Return the [X, Y] coordinate for the center point of the cell that contains the specified text.  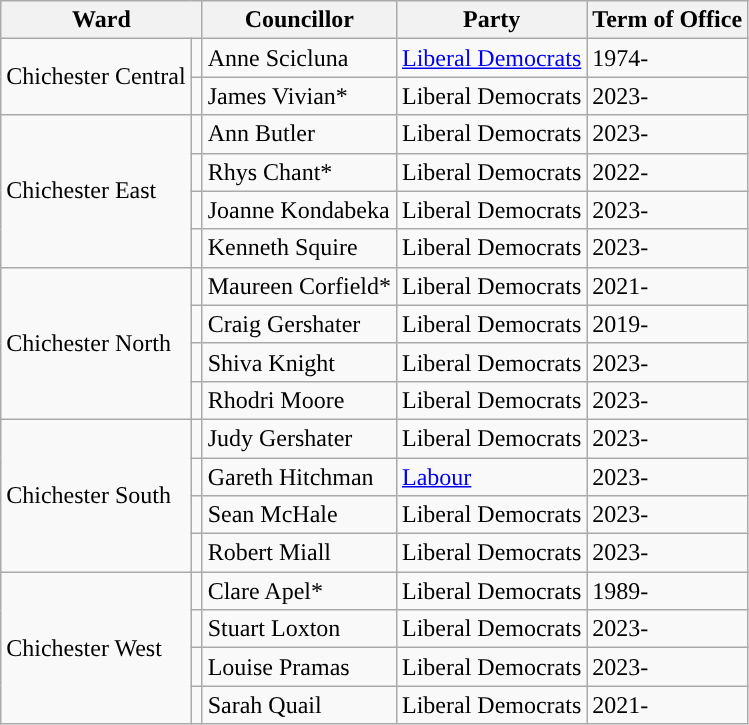
Anne Scicluna [299, 58]
Shiva Knight [299, 362]
2019- [668, 324]
Louise Pramas [299, 667]
Labour [491, 477]
1974- [668, 58]
Chichester North [96, 343]
Kenneth Squire [299, 248]
Maureen Corfield* [299, 286]
Sarah Quail [299, 705]
Term of Office [668, 20]
Joanne Kondabeka [299, 210]
Ann Butler [299, 134]
Robert Miall [299, 553]
Gareth Hitchman [299, 477]
Chichester West [96, 648]
Rhys Chant* [299, 172]
Sean McHale [299, 515]
Ward [102, 20]
Clare Apel* [299, 591]
1989- [668, 591]
Chichester Central [96, 77]
Party [491, 20]
James Vivian* [299, 96]
Stuart Loxton [299, 629]
Craig Gershater [299, 324]
Judy Gershater [299, 438]
Councillor [299, 20]
2022- [668, 172]
Rhodri Moore [299, 400]
Chichester East [96, 191]
Chichester South [96, 495]
